Search for the cell housing the specified text and yield its (X, Y) center coordinate. 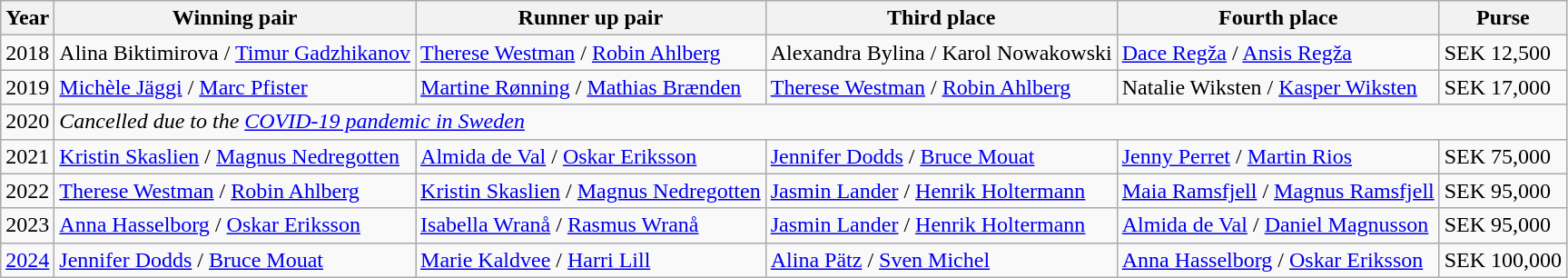
Winning pair (235, 18)
2020 (27, 122)
Alina Pätz / Sven Michel (941, 260)
Maia Ramsfjell / Magnus Ramsfjell (1278, 191)
Runner up pair (591, 18)
Alina Biktimirova / Timur Gadzhikanov (235, 53)
SEK 12,500 (1503, 53)
Marie Kaldvee / Harri Lill (591, 260)
Purse (1503, 18)
2021 (27, 156)
2024 (27, 260)
2022 (27, 191)
Year (27, 18)
Cancelled due to the COVID-19 pandemic in Sweden (811, 122)
Third place (941, 18)
Jenny Perret / Martin Rios (1278, 156)
SEK 75,000 (1503, 156)
Natalie Wiksten / Kasper Wiksten (1278, 87)
2019 (27, 87)
Martine Rønning / Mathias Brænden (591, 87)
Isabella Wranå / Rasmus Wranå (591, 225)
2023 (27, 225)
Dace Regža / Ansis Regža (1278, 53)
Alexandra Bylina / Karol Nowakowski (941, 53)
Almida de Val / Oskar Eriksson (591, 156)
Fourth place (1278, 18)
Almida de Val / Daniel Magnusson (1278, 225)
2018 (27, 53)
SEK 17,000 (1503, 87)
SEK 100,000 (1503, 260)
Michèle Jäggi / Marc Pfister (235, 87)
